From the cell containing the given text, extract its center point as (X, Y) coordinate. 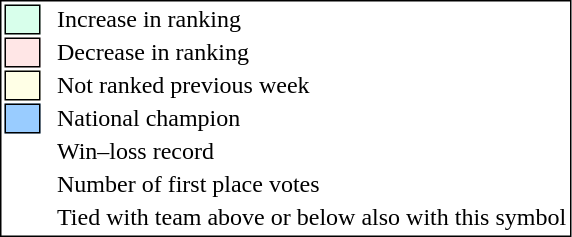
Not ranked previous week (312, 85)
Win–loss record (312, 151)
Decrease in ranking (312, 53)
Number of first place votes (312, 185)
Increase in ranking (312, 19)
National champion (312, 119)
Tied with team above or below also with this symbol (312, 217)
